Return the (x, y) coordinate for the center point of the cell that contains the specified text.  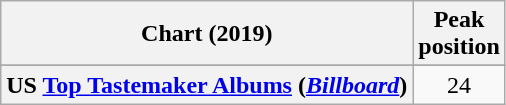
24 (459, 85)
Peakposition (459, 34)
Chart (2019) (207, 34)
US Top Tastemaker Albums (Billboard) (207, 85)
